Capture the cell that displays the provided text and extract its [x, y] central coordinate. 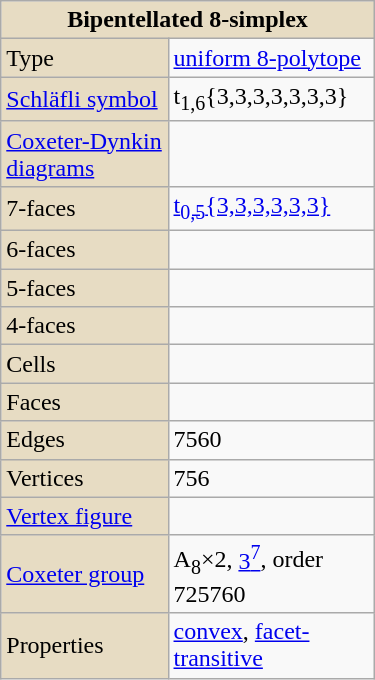
Bipentellated 8-simplex [188, 20]
5-faces [84, 288]
Faces [84, 402]
Edges [84, 440]
Coxeter group [84, 574]
Cells [84, 364]
Vertices [84, 478]
Type [84, 58]
uniform 8-polytope [271, 58]
4-faces [84, 326]
convex, facet-transitive [271, 646]
7560 [271, 440]
756 [271, 478]
Schläfli symbol [84, 99]
t1,6{3,3,3,3,3,3,3} [271, 99]
Coxeter-Dynkin diagrams [84, 154]
A8×2, 37, order 725760 [271, 574]
6-faces [84, 250]
Vertex figure [84, 516]
t0,5{3,3,3,3,3,3} [271, 208]
7-faces [84, 208]
Properties [84, 646]
